Extract the [X, Y] coordinate from the center of the cell holding the provided text.  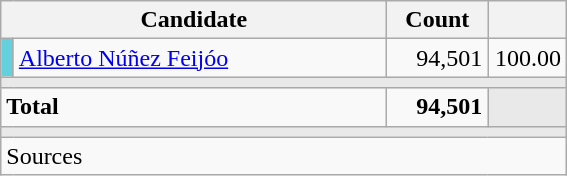
Count [438, 20]
Total [194, 107]
Sources [284, 156]
Candidate [194, 20]
100.00 [528, 58]
Alberto Núñez Feijóo [200, 58]
